Return the [x, y] coordinate for the center point of the cell that contains the specified text.  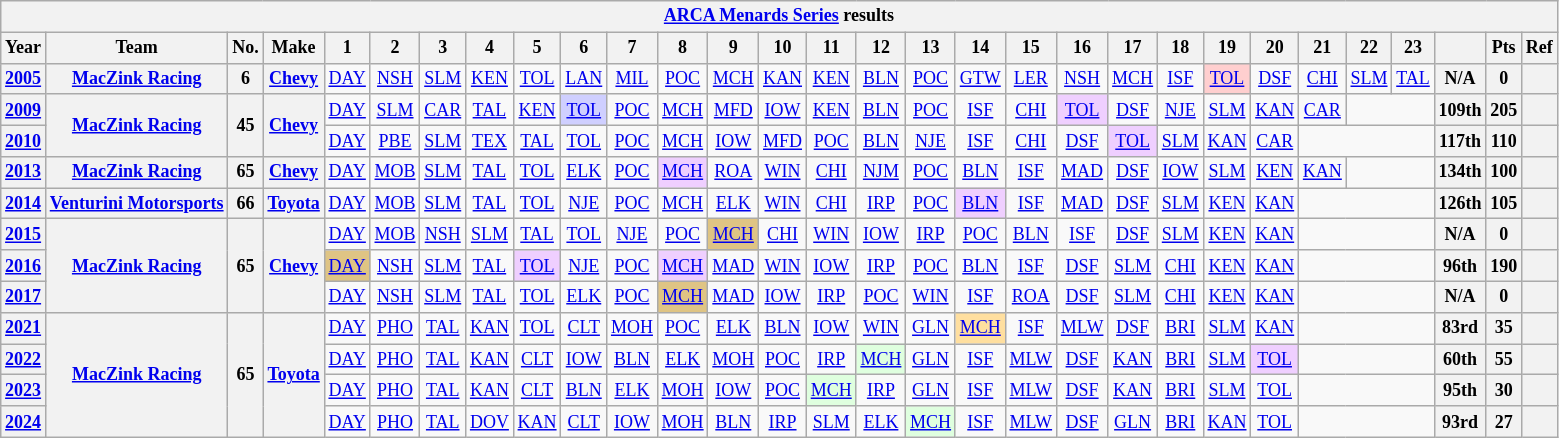
21 [1323, 48]
8 [682, 48]
2013 [24, 172]
2023 [24, 390]
109th [1460, 110]
27 [1504, 422]
15 [1030, 48]
7 [632, 48]
2009 [24, 110]
DOV [490, 422]
10 [783, 48]
35 [1504, 328]
20 [1275, 48]
ARCA Menards Series results [779, 16]
16 [1082, 48]
2022 [24, 360]
117th [1460, 140]
NJM [881, 172]
12 [881, 48]
TEX [490, 140]
Make [294, 48]
2021 [24, 328]
205 [1504, 110]
30 [1504, 390]
Venturini Motorsports [136, 204]
110 [1504, 140]
19 [1227, 48]
11 [831, 48]
55 [1504, 360]
96th [1460, 266]
190 [1504, 266]
MIL [632, 78]
2014 [24, 204]
2 [395, 48]
2017 [24, 296]
4 [490, 48]
14 [980, 48]
13 [931, 48]
105 [1504, 204]
18 [1180, 48]
1 [347, 48]
2016 [24, 266]
45 [246, 125]
LER [1030, 78]
2010 [24, 140]
60th [1460, 360]
100 [1504, 172]
9 [734, 48]
2015 [24, 234]
93rd [1460, 422]
66 [246, 204]
83rd [1460, 328]
PBE [395, 140]
3 [443, 48]
126th [1460, 204]
Year [24, 48]
GTW [980, 78]
134th [1460, 172]
22 [1369, 48]
Ref [1539, 48]
17 [1133, 48]
No. [246, 48]
2024 [24, 422]
95th [1460, 390]
Pts [1504, 48]
LAN [584, 78]
2005 [24, 78]
23 [1413, 48]
Team [136, 48]
5 [537, 48]
